Locate the cell with the specified text and output its [x, y] center coordinate. 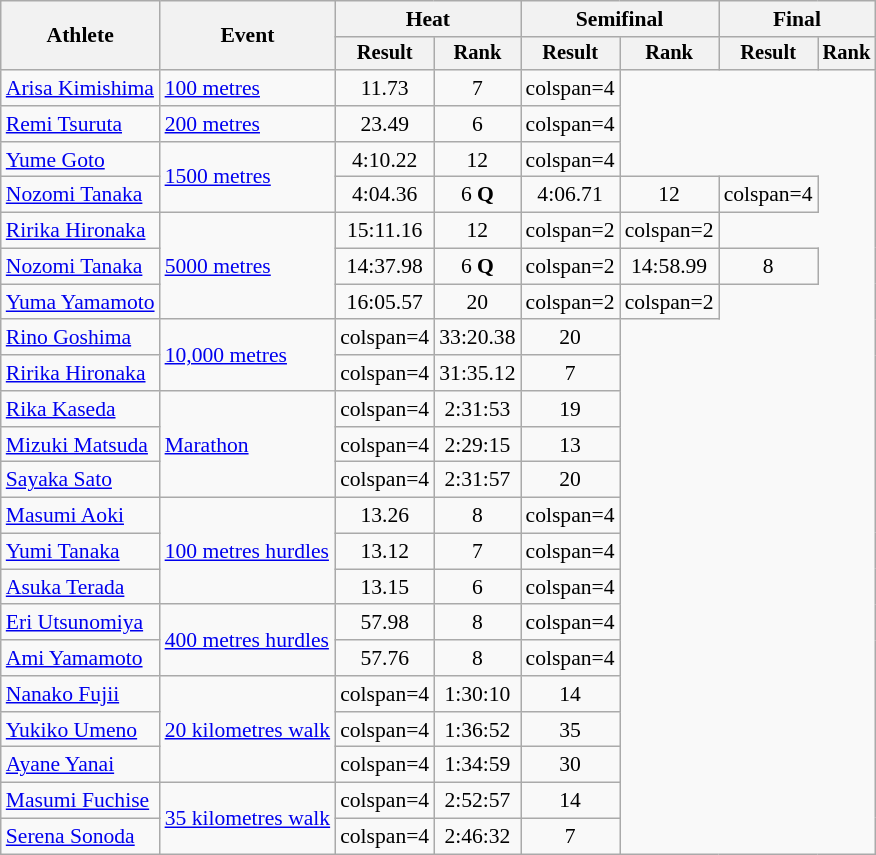
14:37.98 [384, 267]
13.15 [384, 587]
1:34:59 [477, 765]
Yuma Yamamoto [80, 302]
23.49 [384, 124]
13.12 [384, 552]
Rino Goshima [80, 338]
2:46:32 [477, 837]
Arisa Kimishima [80, 88]
57.98 [384, 623]
5000 metres [248, 266]
Yume Goto [80, 160]
Final [798, 19]
13.26 [384, 516]
1:30:10 [477, 694]
Serena Sonoda [80, 837]
Nanako Fujii [80, 694]
4:06.71 [570, 195]
1:36:52 [477, 730]
33:20.38 [477, 338]
31:35.12 [477, 373]
14:58.99 [670, 267]
Heat [428, 19]
Masumi Aoki [80, 516]
57.76 [384, 658]
11.73 [384, 88]
10,000 metres [248, 356]
2:52:57 [477, 801]
Masumi Fuchise [80, 801]
Sayaka Sato [80, 480]
13 [570, 445]
35 [570, 730]
Rika Kaseda [80, 409]
Semifinal [620, 19]
100 metres [248, 88]
Yumi Tanaka [80, 552]
Ayane Yanai [80, 765]
200 metres [248, 124]
4:10.22 [384, 160]
Remi Tsuruta [80, 124]
Eri Utsunomiya [80, 623]
400 metres hurdles [248, 640]
15:11.16 [384, 231]
Ami Yamamoto [80, 658]
Marathon [248, 444]
Athlete [80, 36]
16:05.57 [384, 302]
20 kilometres walk [248, 730]
1500 metres [248, 178]
4:04.36 [384, 195]
100 metres hurdles [248, 552]
19 [570, 409]
2:31:57 [477, 480]
Mizuki Matsuda [80, 445]
2:29:15 [477, 445]
2:31:53 [477, 409]
Asuka Terada [80, 587]
35 kilometres walk [248, 818]
30 [570, 765]
Yukiko Umeno [80, 730]
Event [248, 36]
